For the text-containing cell, return its midpoint in (X, Y) coordinate format. 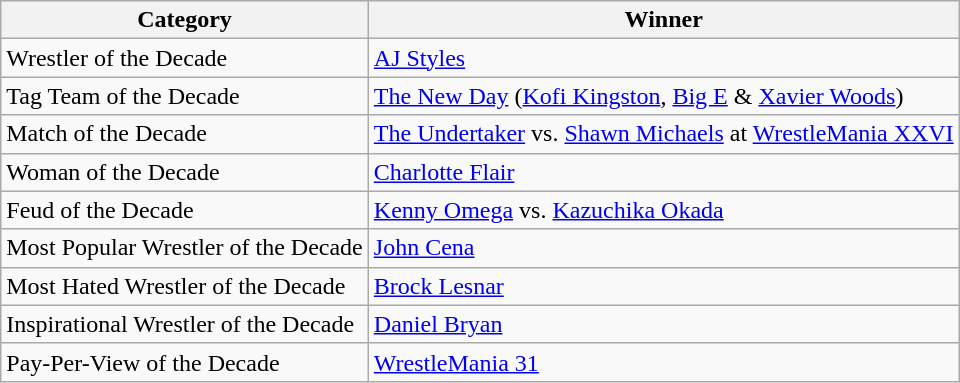
Kenny Omega vs. Kazuchika Okada (664, 210)
Tag Team of the Decade (185, 96)
Woman of the Decade (185, 172)
The New Day (Kofi Kingston, Big E & Xavier Woods) (664, 96)
WrestleMania 31 (664, 362)
Charlotte Flair (664, 172)
Match of the Decade (185, 134)
Daniel Bryan (664, 324)
John Cena (664, 248)
AJ Styles (664, 58)
The Undertaker vs. Shawn Michaels at WrestleMania XXVI (664, 134)
Brock Lesnar (664, 286)
Inspirational Wrestler of the Decade (185, 324)
Winner (664, 20)
Category (185, 20)
Feud of the Decade (185, 210)
Most Hated Wrestler of the Decade (185, 286)
Wrestler of the Decade (185, 58)
Most Popular Wrestler of the Decade (185, 248)
Pay-Per-View of the Decade (185, 362)
